Capture the cell that displays the provided text and extract its [x, y] central coordinate. 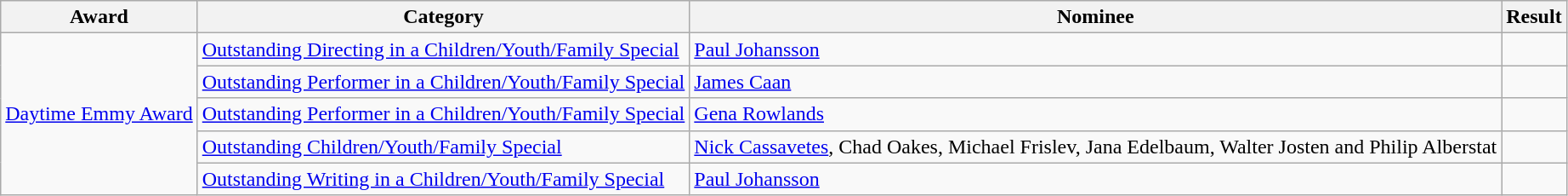
Nick Cassavetes, Chad Oakes, Michael Frislev, Jana Edelbaum, Walter Josten and Philip Alberstat [1095, 147]
Daytime Emmy Award [99, 114]
Gena Rowlands [1095, 114]
Outstanding Writing in a Children/Youth/Family Special [444, 179]
Result [1534, 17]
Category [444, 17]
Outstanding Directing in a Children/Youth/Family Special [444, 49]
Award [99, 17]
Outstanding Children/Youth/Family Special [444, 147]
James Caan [1095, 82]
Nominee [1095, 17]
